Identify which cell holds the provided text, then report its (X, Y) central coordinate. 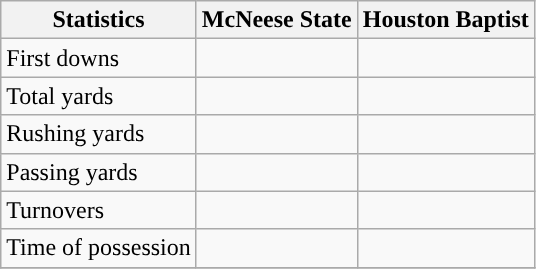
Total yards (99, 96)
Time of possession (99, 248)
Statistics (99, 20)
Houston Baptist (446, 20)
Turnovers (99, 210)
Passing yards (99, 172)
McNeese State (276, 20)
Rushing yards (99, 134)
First downs (99, 58)
